Search for the cell housing the specified text and yield its (x, y) center coordinate. 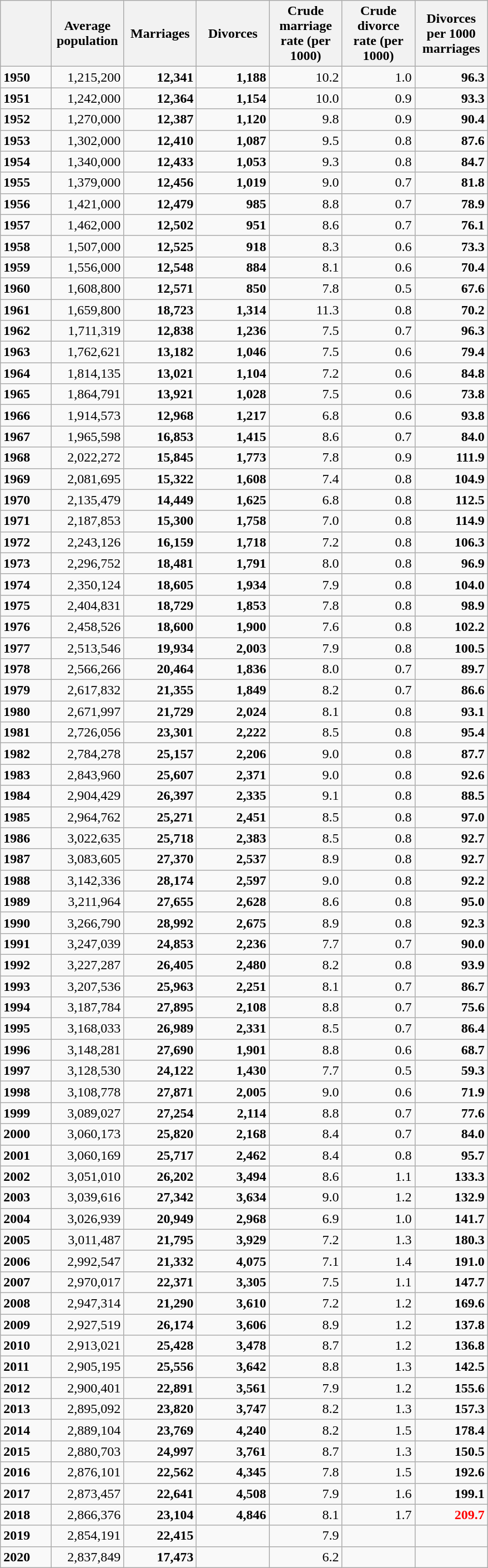
90.4 (451, 119)
12,433 (160, 162)
100.5 (451, 648)
1,900 (233, 627)
2016 (26, 1472)
9.5 (305, 141)
1976 (26, 627)
2,927,519 (88, 1325)
2007 (26, 1282)
1,019 (233, 183)
28,174 (160, 880)
1,104 (233, 373)
4,345 (233, 1472)
142.5 (451, 1367)
2,331 (233, 1029)
1998 (26, 1092)
23,301 (160, 733)
2,970,017 (88, 1282)
24,997 (160, 1451)
3,128,530 (88, 1071)
2,222 (233, 733)
1984 (26, 796)
77.6 (451, 1113)
104.9 (451, 479)
86.4 (451, 1029)
1987 (26, 859)
1,914,573 (88, 415)
2,296,752 (88, 563)
1,507,000 (88, 246)
Crude marriage rate (per 1000) (305, 33)
3,634 (233, 1198)
12,341 (160, 77)
17,473 (160, 1557)
3,039,616 (88, 1198)
2,671,997 (88, 712)
2,964,762 (88, 817)
19,934 (160, 648)
2,243,126 (88, 542)
10.0 (305, 98)
1,965,598 (88, 437)
2,114 (233, 1113)
2,451 (233, 817)
1,188 (233, 77)
132.9 (451, 1198)
2,350,124 (88, 584)
13,182 (160, 352)
18,723 (160, 309)
1,814,135 (88, 373)
1977 (26, 648)
25,607 (160, 775)
71.9 (451, 1092)
12,548 (160, 267)
1,120 (233, 119)
73.8 (451, 394)
92.2 (451, 880)
2,335 (233, 796)
3,211,964 (88, 901)
87.6 (451, 141)
2,566,266 (88, 669)
12,525 (160, 246)
2,251 (233, 986)
3,266,790 (88, 923)
178.4 (451, 1430)
67.6 (451, 288)
93.1 (451, 712)
133.3 (451, 1176)
1974 (26, 584)
111.9 (451, 458)
7.4 (305, 479)
4,075 (233, 1261)
1,314 (233, 309)
2006 (26, 1261)
1,302,000 (88, 141)
3,761 (233, 1451)
12,387 (160, 119)
1970 (26, 500)
2,597 (233, 880)
7.6 (305, 627)
95.0 (451, 901)
12,838 (160, 331)
93.8 (451, 415)
3,060,169 (88, 1155)
70.2 (451, 309)
78.9 (451, 204)
81.8 (451, 183)
2,371 (233, 775)
1965 (26, 394)
1,836 (233, 669)
1968 (26, 458)
1954 (26, 162)
24,122 (160, 1071)
1,608,800 (88, 288)
1978 (26, 669)
9.3 (305, 162)
12,571 (160, 288)
1,053 (233, 162)
1,242,000 (88, 98)
93.9 (451, 965)
11.3 (305, 309)
3,051,010 (88, 1176)
22,415 (160, 1536)
92.6 (451, 775)
1960 (26, 288)
1.7 (379, 1515)
3,305 (233, 1282)
918 (233, 246)
10.2 (305, 77)
90.0 (451, 944)
Divorces per 1000 marriages (451, 33)
2,837,849 (88, 1557)
27,370 (160, 859)
1957 (26, 225)
1992 (26, 965)
Divorces (233, 33)
95.7 (451, 1155)
1969 (26, 479)
2009 (26, 1325)
2,003 (233, 648)
1958 (26, 246)
1988 (26, 880)
147.7 (451, 1282)
1,853 (233, 605)
18,729 (160, 605)
25,963 (160, 986)
22,891 (160, 1388)
3,187,784 (88, 1008)
3,929 (233, 1240)
76.1 (451, 225)
2,968 (233, 1219)
2,854,191 (88, 1536)
6.2 (305, 1557)
1,849 (233, 690)
2,513,546 (88, 648)
1,758 (233, 521)
Crude divorce rate (per 1000) (379, 33)
884 (233, 267)
3,148,281 (88, 1050)
136.8 (451, 1346)
2,022,272 (88, 458)
22,371 (160, 1282)
4,508 (233, 1494)
28,992 (160, 923)
1979 (26, 690)
18,600 (160, 627)
106.3 (451, 542)
1951 (26, 98)
2,675 (233, 923)
3,026,939 (88, 1219)
14,449 (160, 500)
1980 (26, 712)
1959 (26, 267)
150.5 (451, 1451)
2015 (26, 1451)
2,784,278 (88, 754)
2,876,101 (88, 1472)
92.3 (451, 923)
191.0 (451, 1261)
1972 (26, 542)
1975 (26, 605)
2,206 (233, 754)
1,659,800 (88, 309)
1967 (26, 437)
88.5 (451, 796)
2,480 (233, 965)
2,617,832 (88, 690)
2,081,695 (88, 479)
12,364 (160, 98)
12,502 (160, 225)
25,718 (160, 838)
3,060,173 (88, 1134)
1,608 (233, 479)
23,104 (160, 1515)
2,905,195 (88, 1367)
180.3 (451, 1240)
1,421,000 (88, 204)
22,641 (160, 1494)
2,880,703 (88, 1451)
2,904,429 (88, 796)
2013 (26, 1409)
3,642 (233, 1367)
12,479 (160, 204)
4,846 (233, 1515)
13,921 (160, 394)
192.6 (451, 1472)
2001 (26, 1155)
22,562 (160, 1472)
20,949 (160, 1219)
15,300 (160, 521)
2008 (26, 1303)
3,494 (233, 1176)
2002 (26, 1176)
1,046 (233, 352)
25,271 (160, 817)
2,168 (233, 1134)
2,383 (233, 838)
1,415 (233, 437)
95.4 (451, 733)
Marriages (160, 33)
850 (233, 288)
18,481 (160, 563)
1,215,200 (88, 77)
141.7 (451, 1219)
2005 (26, 1240)
21,355 (160, 690)
89.7 (451, 669)
86.6 (451, 690)
8.3 (305, 246)
3,247,039 (88, 944)
24,853 (160, 944)
2017 (26, 1494)
1986 (26, 838)
2011 (26, 1367)
1953 (26, 141)
26,397 (160, 796)
98.9 (451, 605)
2,005 (233, 1092)
1955 (26, 183)
21,795 (160, 1240)
3,011,487 (88, 1240)
59.3 (451, 1071)
2,187,853 (88, 521)
3,022,635 (88, 838)
4,240 (233, 1430)
15,845 (160, 458)
79.4 (451, 352)
1,901 (233, 1050)
2,873,457 (88, 1494)
2,024 (233, 712)
2,895,092 (88, 1409)
114.9 (451, 521)
985 (233, 204)
1,270,000 (88, 119)
137.8 (451, 1325)
1,217 (233, 415)
20,464 (160, 669)
1963 (26, 352)
26,989 (160, 1029)
1,762,621 (88, 352)
1996 (26, 1050)
1981 (26, 733)
1952 (26, 119)
1993 (26, 986)
23,769 (160, 1430)
112.5 (451, 500)
157.3 (451, 1409)
1,154 (233, 98)
25,157 (160, 754)
1956 (26, 204)
1985 (26, 817)
1966 (26, 415)
13,021 (160, 373)
25,556 (160, 1367)
1,430 (233, 1071)
2,866,376 (88, 1515)
9.1 (305, 796)
16,853 (160, 437)
1,625 (233, 500)
2,236 (233, 944)
3,561 (233, 1388)
2004 (26, 1219)
84.8 (451, 373)
3,142,336 (88, 880)
7.1 (305, 1261)
1,556,000 (88, 267)
1,236 (233, 331)
1991 (26, 944)
3,227,287 (88, 965)
21,332 (160, 1261)
27,655 (160, 901)
21,290 (160, 1303)
1,340,000 (88, 162)
1997 (26, 1071)
3,168,033 (88, 1029)
2,628 (233, 901)
1973 (26, 563)
1,711,319 (88, 331)
2,913,021 (88, 1346)
1.6 (379, 1494)
169.6 (451, 1303)
25,428 (160, 1346)
102.2 (451, 627)
25,717 (160, 1155)
1990 (26, 923)
2,889,104 (88, 1430)
27,871 (160, 1092)
2,900,401 (88, 1388)
26,202 (160, 1176)
3,610 (233, 1303)
1995 (26, 1029)
26,405 (160, 965)
951 (233, 225)
2020 (26, 1557)
23,820 (160, 1409)
209.7 (451, 1515)
2,947,314 (88, 1303)
1,462,000 (88, 225)
2,404,831 (88, 605)
68.7 (451, 1050)
70.4 (451, 267)
1982 (26, 754)
1,773 (233, 458)
96.9 (451, 563)
2,726,056 (88, 733)
27,254 (160, 1113)
12,456 (160, 183)
2,992,547 (88, 1261)
3,083,605 (88, 859)
21,729 (160, 712)
2010 (26, 1346)
6.9 (305, 1219)
1989 (26, 901)
26,174 (160, 1325)
199.1 (451, 1494)
15,322 (160, 479)
2019 (26, 1536)
2,843,960 (88, 775)
12,968 (160, 415)
7.0 (305, 521)
2,108 (233, 1008)
27,895 (160, 1008)
1.4 (379, 1261)
84.7 (451, 162)
1,379,000 (88, 183)
1,791 (233, 563)
27,342 (160, 1198)
1,864,791 (88, 394)
2,537 (233, 859)
2003 (26, 1198)
93.3 (451, 98)
18,605 (160, 584)
2000 (26, 1134)
75.6 (451, 1008)
Average population (88, 33)
155.6 (451, 1388)
3,747 (233, 1409)
2018 (26, 1515)
86.7 (451, 986)
1961 (26, 309)
3,108,778 (88, 1092)
1,934 (233, 584)
1950 (26, 77)
1999 (26, 1113)
3,606 (233, 1325)
73.3 (451, 246)
2,135,479 (88, 500)
97.0 (451, 817)
1983 (26, 775)
1,087 (233, 141)
104.0 (451, 584)
25,820 (160, 1134)
1971 (26, 521)
1964 (26, 373)
87.7 (451, 754)
3,478 (233, 1346)
1994 (26, 1008)
1962 (26, 331)
2,462 (233, 1155)
9.8 (305, 119)
16,159 (160, 542)
2014 (26, 1430)
3,089,027 (88, 1113)
1,028 (233, 394)
1,718 (233, 542)
12,410 (160, 141)
2,458,526 (88, 627)
27,690 (160, 1050)
3,207,536 (88, 986)
2012 (26, 1388)
